Detect which cell encompasses the target text, then output its [x, y] center coordinate. 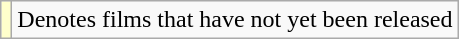
Denotes films that have not yet been released [235, 20]
